Output the (X, Y) coordinate of the center of the cell containing the given text.  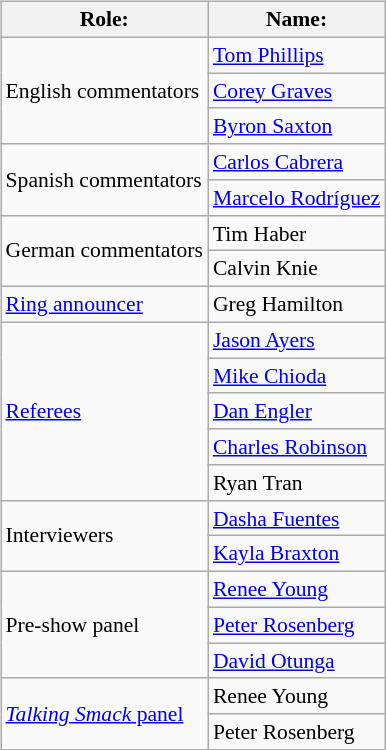
Tom Phillips (296, 55)
Marcelo Rodríguez (296, 198)
Byron Saxton (296, 126)
Name: (296, 20)
David Otunga (296, 661)
Carlos Cabrera (296, 162)
Interviewers (104, 536)
Talking Smack panel (104, 714)
Dasha Fuentes (296, 518)
Jason Ayers (296, 340)
Tim Haber (296, 233)
German commentators (104, 250)
Pre-show panel (104, 626)
Referees (104, 411)
Greg Hamilton (296, 305)
Ring announcer (104, 305)
Charles Robinson (296, 447)
English commentators (104, 90)
Ryan Tran (296, 483)
Kayla Braxton (296, 554)
Spanish commentators (104, 180)
Corey Graves (296, 91)
Role: (104, 20)
Dan Engler (296, 411)
Mike Chioda (296, 376)
Calvin Knie (296, 269)
